Return the (X, Y) coordinate for the center point of the cell that contains the specified text.  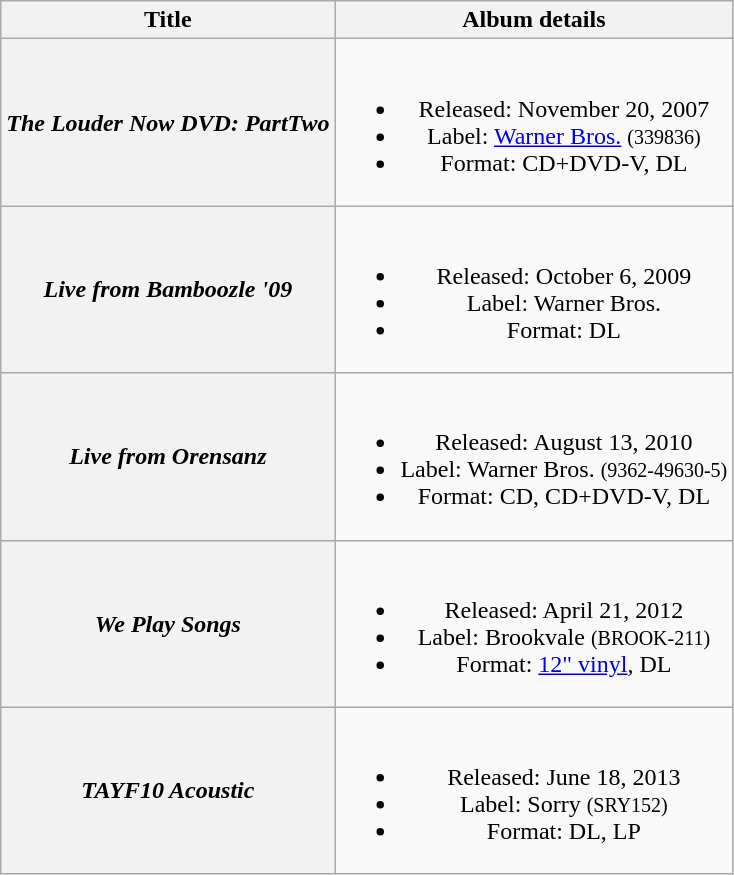
Album details (534, 20)
Released: October 6, 2009Label: Warner Bros.Format: DL (534, 290)
Live from Bamboozle '09 (168, 290)
We Play Songs (168, 624)
The Louder Now DVD: PartTwo (168, 122)
TAYF10 Acoustic (168, 790)
Released: April 21, 2012Label: Brookvale (BROOK-211)Format: 12" vinyl, DL (534, 624)
Released: June 18, 2013Label: Sorry (SRY152)Format: DL, LP (534, 790)
Released: November 20, 2007Label: Warner Bros. (339836)Format: CD+DVD-V, DL (534, 122)
Released: August 13, 2010Label: Warner Bros. (9362-49630-5)Format: CD, CD+DVD-V, DL (534, 456)
Live from Orensanz (168, 456)
Title (168, 20)
